Scan for the cell matching the given text and deliver its [X, Y] coordinate at center. 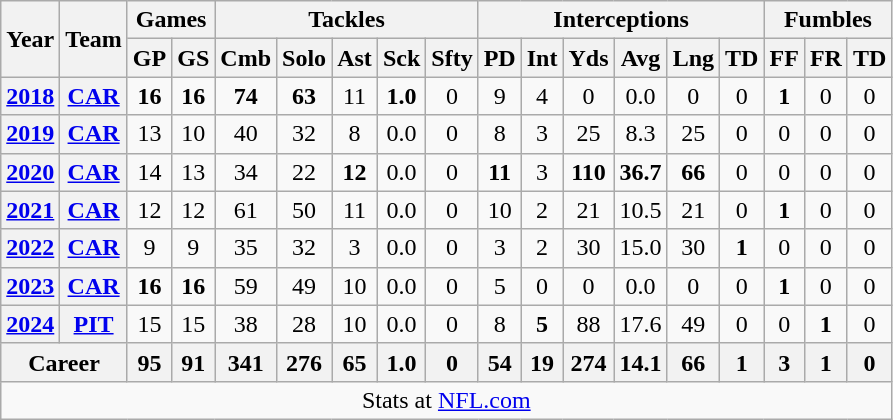
22 [304, 172]
40 [246, 134]
8.3 [640, 134]
59 [246, 286]
2023 [30, 286]
91 [194, 362]
FR [826, 58]
2022 [30, 248]
276 [304, 362]
14.1 [640, 362]
Cmb [246, 58]
GS [194, 58]
Yds [588, 58]
14 [149, 172]
Fumbles [828, 20]
Sck [401, 58]
Team [94, 39]
Stats at NFL.com [446, 400]
65 [355, 362]
38 [246, 324]
Tackles [346, 20]
50 [304, 210]
17.6 [640, 324]
Career [64, 362]
Sfty [452, 58]
PIT [94, 324]
Ast [355, 58]
2024 [30, 324]
34 [246, 172]
FF [784, 58]
Year [30, 39]
Lng [693, 58]
2021 [30, 210]
PD [500, 58]
63 [304, 96]
74 [246, 96]
GP [149, 58]
Solo [304, 58]
19 [542, 362]
28 [304, 324]
4 [542, 96]
341 [246, 362]
35 [246, 248]
88 [588, 324]
274 [588, 362]
54 [500, 362]
Interceptions [621, 20]
15.0 [640, 248]
110 [588, 172]
36.7 [640, 172]
95 [149, 362]
Int [542, 58]
2019 [30, 134]
Avg [640, 58]
61 [246, 210]
Games [170, 20]
10.5 [640, 210]
2020 [30, 172]
2018 [30, 96]
